Return [x, y] of the center of cell containing provided text 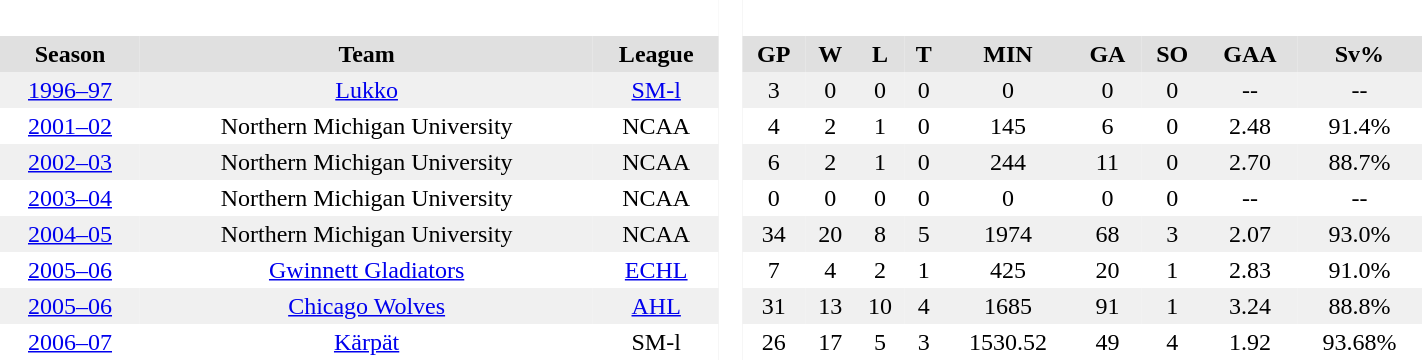
AHL [656, 306]
88.7% [1360, 162]
91 [1108, 306]
Gwinnett Gladiators [366, 270]
93.68% [1360, 342]
88.8% [1360, 306]
League [656, 54]
34 [774, 234]
1996–97 [70, 90]
2003–04 [70, 198]
3.24 [1250, 306]
1685 [1008, 306]
GA [1108, 54]
1.92 [1250, 342]
68 [1108, 234]
17 [831, 342]
Season [70, 54]
2006–07 [70, 342]
93.0% [1360, 234]
L [880, 54]
8 [880, 234]
26 [774, 342]
Chicago Wolves [366, 306]
Team [366, 54]
GAA [1250, 54]
SO [1172, 54]
244 [1008, 162]
7 [774, 270]
10 [880, 306]
1530.52 [1008, 342]
91.0% [1360, 270]
MIN [1008, 54]
ECHL [656, 270]
2001–02 [70, 126]
1974 [1008, 234]
145 [1008, 126]
31 [774, 306]
49 [1108, 342]
91.4% [1360, 126]
2.70 [1250, 162]
425 [1008, 270]
GP [774, 54]
13 [831, 306]
11 [1108, 162]
T [924, 54]
2.07 [1250, 234]
2004–05 [70, 234]
Sv% [1360, 54]
2.83 [1250, 270]
Kärpät [366, 342]
Lukko [366, 90]
2002–03 [70, 162]
2.48 [1250, 126]
W [831, 54]
